Capture the cell that displays the provided text and extract its [X, Y] central coordinate. 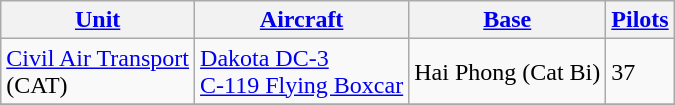
Civil Air Transport (CAT) [98, 72]
37 [640, 72]
Pilots [640, 20]
Base [508, 20]
Unit [98, 20]
Dakota DC-3C-119 Flying Boxcar [302, 72]
Aircraft [302, 20]
Hai Phong (Cat Bi) [508, 72]
